Scan for the cell matching the given text and deliver its [x, y] coordinate at center. 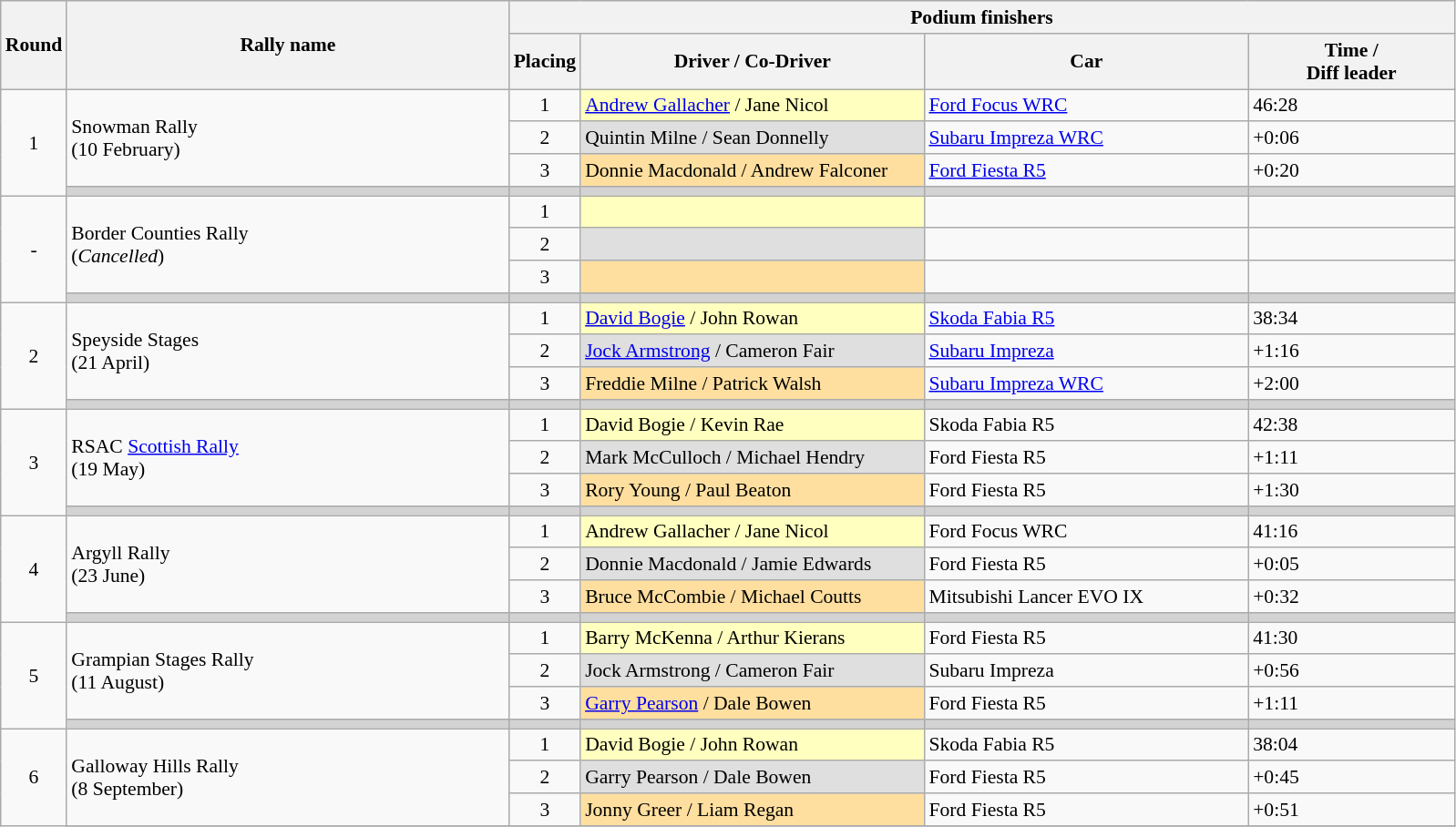
6 [35, 778]
Galloway Hills Rally(8 September) [288, 778]
Jonny Greer / Liam Regan [753, 810]
+0:06 [1351, 138]
+0:45 [1351, 778]
5 [35, 676]
+1:30 [1351, 490]
Barry McKenna / Arthur Kierans [753, 638]
Round [35, 46]
41:30 [1351, 638]
Donnie Macdonald / Jamie Edwards [753, 565]
Mitsubishi Lancer EVO IX [1086, 597]
Freddie Milne / Patrick Walsh [753, 383]
Grampian Stages Rally (11 August) [288, 670]
38:04 [1351, 745]
Car [1086, 62]
+2:00 [1351, 383]
+0:20 [1351, 170]
41:16 [1351, 532]
46:28 [1351, 106]
Placing [545, 62]
Bruce McCombie / Michael Coutts [753, 597]
Driver / Co-Driver [753, 62]
Quintin Milne / Sean Donnelly [753, 138]
Rory Young / Paul Beaton [753, 490]
Border Counties Rally (Cancelled) [288, 244]
42:38 [1351, 425]
Time /Diff leader [1351, 62]
Snowman Rally(10 February) [288, 138]
+0:05 [1351, 565]
Argyll Rally (23 June) [288, 565]
4 [35, 568]
38:34 [1351, 319]
+1:16 [1351, 352]
Rally name [288, 46]
+0:56 [1351, 671]
Speyside Stages (21 April) [288, 352]
Donnie Macdonald / Andrew Falconer [753, 170]
- [35, 250]
RSAC Scottish Rally(19 May) [288, 457]
+0:32 [1351, 597]
Mark McCulloch / Michael Hendry [753, 458]
Podium finishers [982, 17]
+0:51 [1351, 810]
David Bogie / Kevin Rae [753, 425]
